Pinpoint the cell where the given text exists, returning its [X, Y] midpoint coordinate. 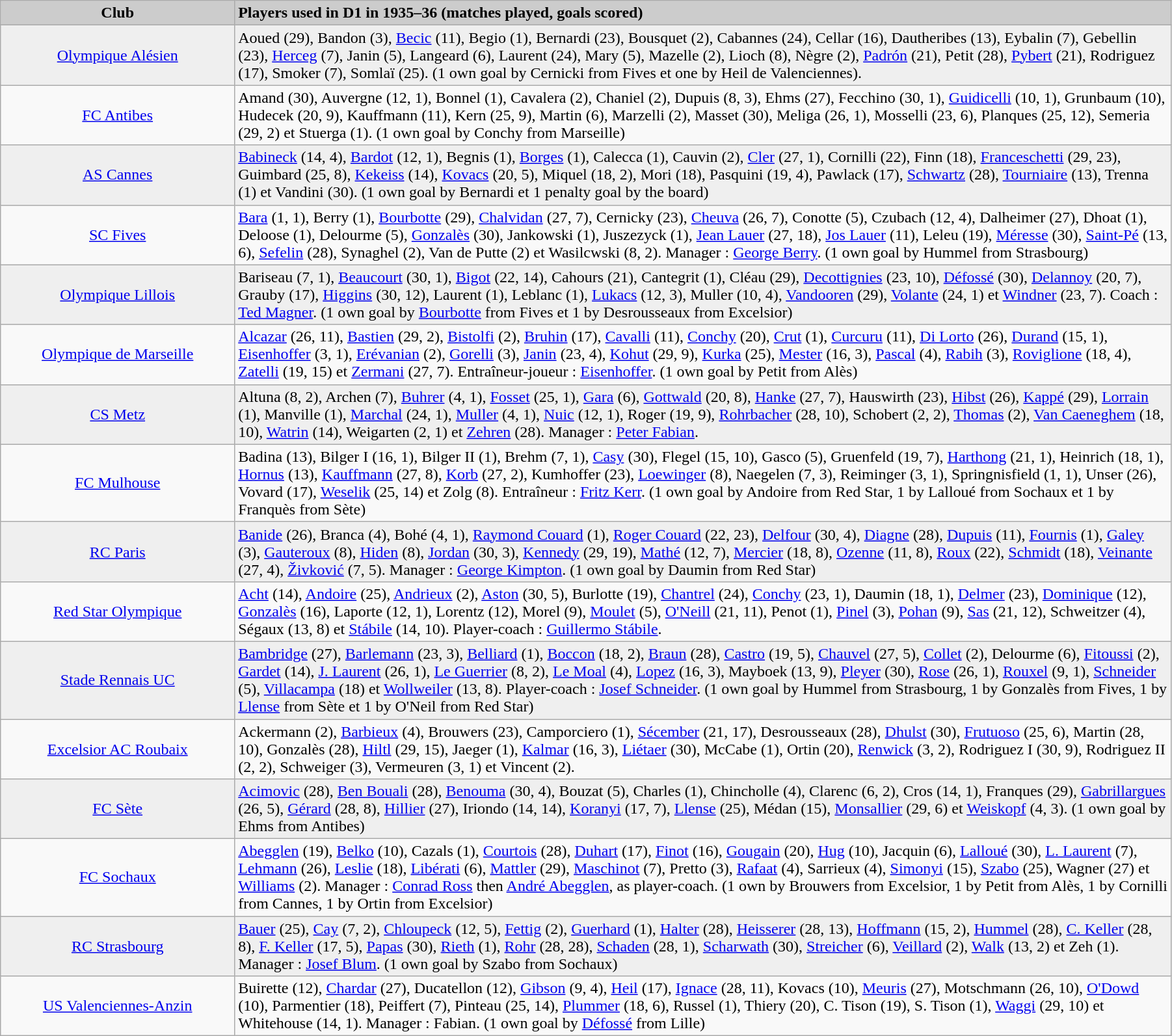
Olympique Alésien [118, 55]
Olympique Lillois [118, 295]
US Valenciennes-Anzin [118, 1006]
Players used in D1 in 1935–36 (matches played, goals scored) [703, 13]
Stade Rennais UC [118, 680]
Club [118, 13]
RC Strasbourg [118, 946]
Olympique de Marseille [118, 354]
Red Star Olympique [118, 611]
FC Antibes [118, 115]
CS Metz [118, 414]
SC Fives [118, 235]
AS Cannes [118, 175]
RC Paris [118, 551]
Excelsior AC Roubaix [118, 749]
FC Sochaux [118, 878]
FC Mulhouse [118, 483]
FC Sète [118, 809]
